Scan for the cell matching the given text and deliver its (X, Y) coordinate at center. 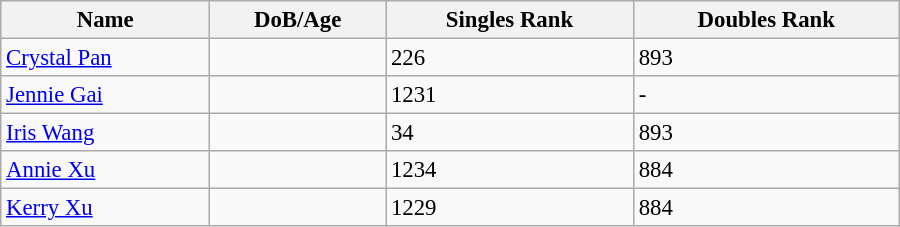
DoB/Age (298, 20)
34 (510, 133)
1231 (510, 95)
1234 (510, 170)
Jennie Gai (106, 95)
Annie Xu (106, 170)
Kerry Xu (106, 208)
Singles Rank (510, 20)
Crystal Pan (106, 58)
1229 (510, 208)
- (766, 95)
Doubles Rank (766, 20)
226 (510, 58)
Iris Wang (106, 133)
Name (106, 20)
